Identify which cell holds the provided text, then report its [X, Y] central coordinate. 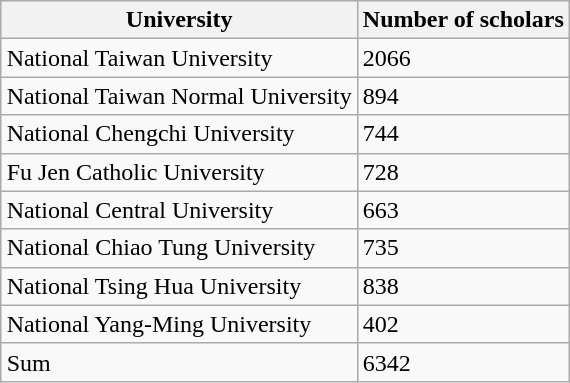
National Tsing Hua University [179, 286]
Sum [179, 362]
University [179, 20]
National Chiao Tung University [179, 248]
6342 [463, 362]
402 [463, 324]
735 [463, 248]
663 [463, 210]
728 [463, 172]
744 [463, 134]
National Central University [179, 210]
National Taiwan Normal University [179, 96]
National Chengchi University [179, 134]
838 [463, 286]
894 [463, 96]
National Yang-Ming University [179, 324]
Fu Jen Catholic University [179, 172]
Number of scholars [463, 20]
National Taiwan University [179, 58]
2066 [463, 58]
